Return [x, y] of the center of cell containing provided text 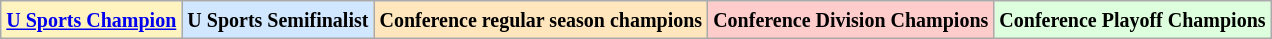
Conference Playoff Champions [1132, 20]
U Sports Champion [92, 20]
Conference Division Champions [851, 20]
U Sports Semifinalist [278, 20]
Conference regular season champions [541, 20]
